Find where the given text appears and provide that cell's center as [x, y] coordinate. 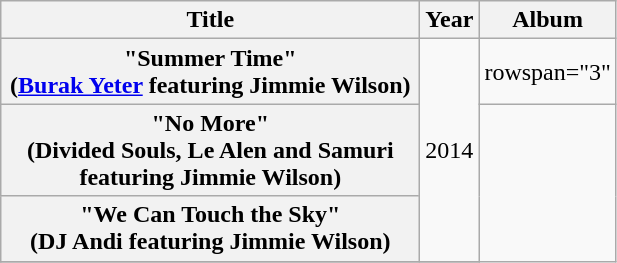
Title [210, 20]
Year [450, 20]
"No More"(Divided Souls, Le Alen and Samuri featuring Jimmie Wilson) [210, 150]
Album [548, 20]
"We Can Touch the Sky"(DJ Andi featuring Jimmie Wilson) [210, 228]
"Summer Time"(Burak Yeter featuring Jimmie Wilson) [210, 72]
2014 [450, 150]
rowspan="3" [548, 72]
